Scan for the cell matching the given text and deliver its [X, Y] coordinate at center. 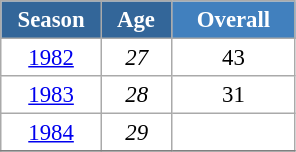
Overall [234, 20]
29 [136, 133]
27 [136, 58]
1982 [52, 58]
43 [234, 58]
1984 [52, 133]
Age [136, 20]
Season [52, 20]
28 [136, 95]
1983 [52, 95]
31 [234, 95]
